Capture the cell that displays the provided text and extract its (X, Y) central coordinate. 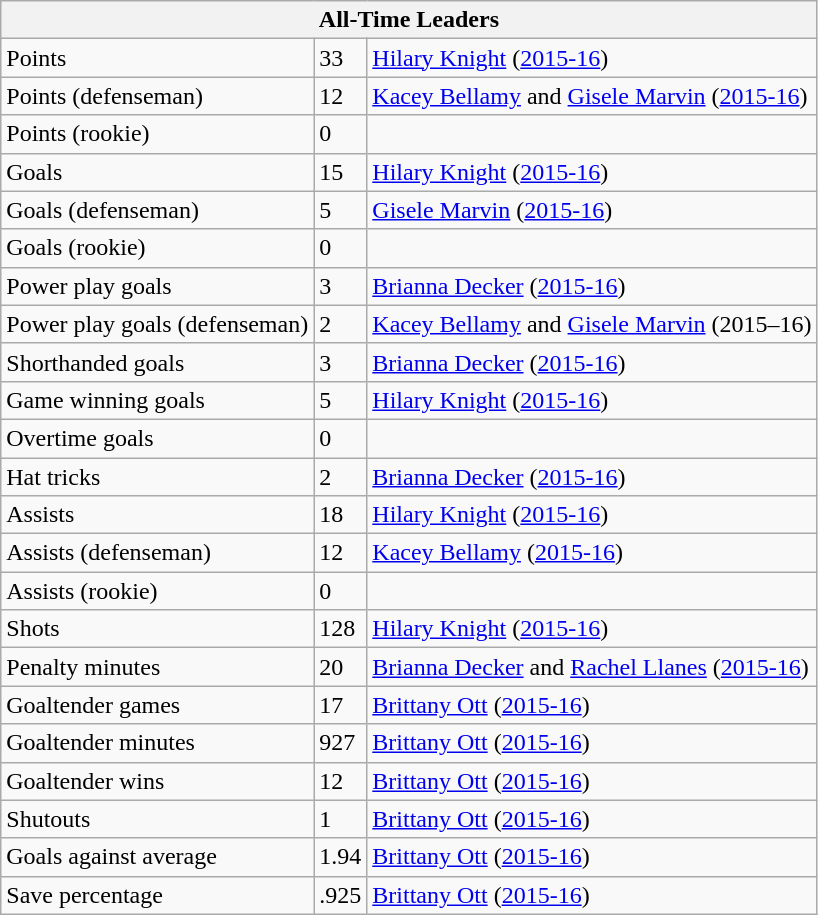
Gisele Marvin (2015-16) (592, 210)
Goals (rookie) (158, 248)
Assists (rookie) (158, 591)
Brianna Decker and Rachel Llanes (2015-16) (592, 667)
Penalty minutes (158, 667)
Goals (158, 172)
Goaltender wins (158, 781)
Goals against average (158, 857)
927 (340, 743)
Goals (defenseman) (158, 210)
All-Time Leaders (409, 20)
128 (340, 629)
Shutouts (158, 819)
Kacey Bellamy (2015-16) (592, 553)
Assists (158, 515)
Power play goals (158, 286)
Assists (defenseman) (158, 553)
17 (340, 705)
Shorthanded goals (158, 362)
Overtime goals (158, 438)
Points (defenseman) (158, 96)
Shots (158, 629)
.925 (340, 895)
Hat tricks (158, 477)
Kacey Bellamy and Gisele Marvin (2015-16) (592, 96)
20 (340, 667)
Power play goals (defenseman) (158, 324)
1.94 (340, 857)
1 (340, 819)
Kacey Bellamy and Gisele Marvin (2015–16) (592, 324)
Game winning goals (158, 400)
Points (rookie) (158, 134)
18 (340, 515)
Points (158, 58)
Goaltender minutes (158, 743)
Goaltender games (158, 705)
15 (340, 172)
33 (340, 58)
Save percentage (158, 895)
